Detect which cell encompasses the target text, then output its (x, y) center coordinate. 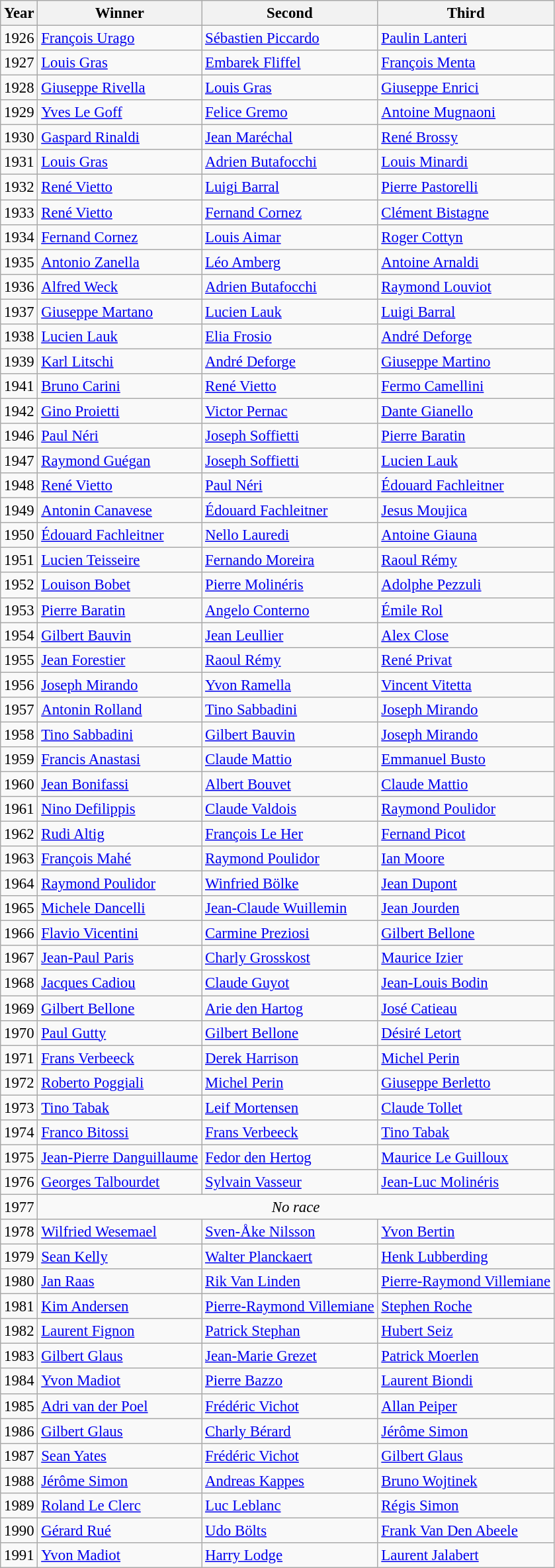
1985 (19, 1406)
1990 (19, 1530)
Sven-Åke Nilsson (290, 1232)
Embarek Fliffel (290, 63)
1928 (19, 88)
1929 (19, 112)
Laurent Jalabert (466, 1555)
Jan Raas (120, 1282)
Yves Le Goff (120, 112)
Arie den Hartog (290, 1008)
1986 (19, 1431)
Albert Bouvet (290, 784)
Fernand Picot (466, 834)
1976 (19, 1182)
Sylvain Vasseur (290, 1182)
Jacques Cadiou (120, 983)
Gaspard Rinaldi (120, 138)
1956 (19, 685)
1952 (19, 586)
Sean Kelly (120, 1257)
1988 (19, 1481)
1961 (19, 809)
Victor Pernac (290, 411)
Dante Gianello (466, 411)
Felice Gremo (290, 112)
1939 (19, 361)
Fedor den Hertog (290, 1157)
Frank Van Den Abeele (466, 1530)
1971 (19, 1058)
Franco Bitossi (120, 1133)
Patrick Stephan (290, 1331)
Winner (120, 13)
1966 (19, 934)
1965 (19, 908)
Antoine Arnaldi (466, 262)
Vincent Vitetta (466, 685)
Antoine Mugnaoni (466, 112)
1978 (19, 1232)
1991 (19, 1555)
Year (19, 13)
Antoine Giauna (466, 535)
Rik Van Linden (290, 1282)
Derek Harrison (290, 1058)
Gino Proietti (120, 411)
Andreas Kappes (290, 1481)
Yvon Ramella (290, 685)
1951 (19, 560)
Alex Close (466, 635)
Wilfried Wesemael (120, 1232)
1958 (19, 734)
Jean-Pierre Danguillaume (120, 1157)
Kim Andersen (120, 1307)
Emmanuel Busto (466, 760)
Jean Leullier (290, 635)
1974 (19, 1133)
Claude Valdois (290, 809)
Jesus Moujica (466, 511)
1964 (19, 884)
1982 (19, 1331)
Adri van der Poel (120, 1406)
Angelo Conterno (290, 610)
Luc Leblanc (290, 1506)
1989 (19, 1506)
Roger Cottyn (466, 237)
Louis Minardi (466, 162)
1936 (19, 286)
Antonio Zanella (120, 262)
Léo Amberg (290, 262)
1933 (19, 212)
1977 (19, 1207)
1953 (19, 610)
Fermo Camellini (466, 386)
Michele Dancelli (120, 908)
Jean-Luc Molinéris (466, 1182)
1984 (19, 1381)
Émile Rol (466, 610)
Nino Defilippis (120, 809)
René Brossy (466, 138)
Paulin Lanteri (466, 38)
Nello Lauredi (290, 535)
François Urago (120, 38)
1938 (19, 337)
Alfred Weck (120, 286)
Jean-Louis Bodin (466, 983)
Stephen Roche (466, 1307)
1987 (19, 1456)
1975 (19, 1157)
1948 (19, 486)
Maurice Le Guilloux (466, 1157)
1980 (19, 1282)
Jean Dupont (466, 884)
Giuseppe Rivella (120, 88)
1960 (19, 784)
Carmine Preziosi (290, 934)
No race (296, 1207)
1937 (19, 312)
Raymond Guégan (120, 461)
Maurice Izier (466, 959)
Giuseppe Enrici (466, 88)
1950 (19, 535)
Udo Bölts (290, 1530)
1973 (19, 1108)
François Menta (466, 63)
1949 (19, 511)
1955 (19, 660)
Jean Jourden (466, 908)
Paul Gutty (120, 1033)
José Catieau (466, 1008)
Pierre Molinéris (290, 586)
1927 (19, 63)
Laurent Biondi (466, 1381)
Désiré Letort (466, 1033)
Claude Guyot (290, 983)
Jean-Claude Wuillemin (290, 908)
Leif Mortensen (290, 1108)
1947 (19, 461)
Clément Bistagne (466, 212)
Third (466, 13)
Antonin Rolland (120, 710)
Henk Lubberding (466, 1257)
Giuseppe Martino (466, 361)
1969 (19, 1008)
1932 (19, 187)
Rudi Altig (120, 834)
Laurent Fignon (120, 1331)
Jean Maréchal (290, 138)
Antonin Canavese (120, 511)
1981 (19, 1307)
Jean Bonifassi (120, 784)
Giuseppe Martano (120, 312)
Walter Planckaert (290, 1257)
Louison Bobet (120, 586)
1930 (19, 138)
1979 (19, 1257)
Flavio Vicentini (120, 934)
Karl Litschi (120, 361)
1941 (19, 386)
1972 (19, 1082)
1968 (19, 983)
Jean-Marie Grezet (290, 1356)
Second (290, 13)
Harry Lodge (290, 1555)
Lucien Teisseire (120, 560)
Pierre Pastorelli (466, 187)
1931 (19, 162)
1959 (19, 760)
Giuseppe Berletto (466, 1082)
Roberto Poggiali (120, 1082)
Charly Bérard (290, 1431)
Francis Anastasi (120, 760)
Allan Peiper (466, 1406)
Elia Frosio (290, 337)
1926 (19, 38)
1963 (19, 859)
1954 (19, 635)
1957 (19, 710)
1970 (19, 1033)
François Mahé (120, 859)
Hubert Seiz (466, 1331)
René Privat (466, 660)
Fernando Moreira (290, 560)
Georges Talbourdet (120, 1182)
François Le Her (290, 834)
Ian Moore (466, 859)
Bruno Wojtinek (466, 1481)
Sean Yates (120, 1456)
Adolphe Pezzuli (466, 586)
1983 (19, 1356)
Louis Aimar (290, 237)
Claude Tollet (466, 1108)
Jean-Paul Paris (120, 959)
Winfried Bölke (290, 884)
Sébastien Piccardo (290, 38)
Roland Le Clerc (120, 1506)
Jean Forestier (120, 660)
1946 (19, 436)
Bruno Carini (120, 386)
1967 (19, 959)
1962 (19, 834)
Yvon Bertin (466, 1232)
Régis Simon (466, 1506)
Pierre Bazzo (290, 1381)
1935 (19, 262)
1934 (19, 237)
Charly Grosskost (290, 959)
Raymond Louviot (466, 286)
Gérard Rué (120, 1530)
Patrick Moerlen (466, 1356)
1942 (19, 411)
